From the cell containing the given text, extract its center point as (X, Y) coordinate. 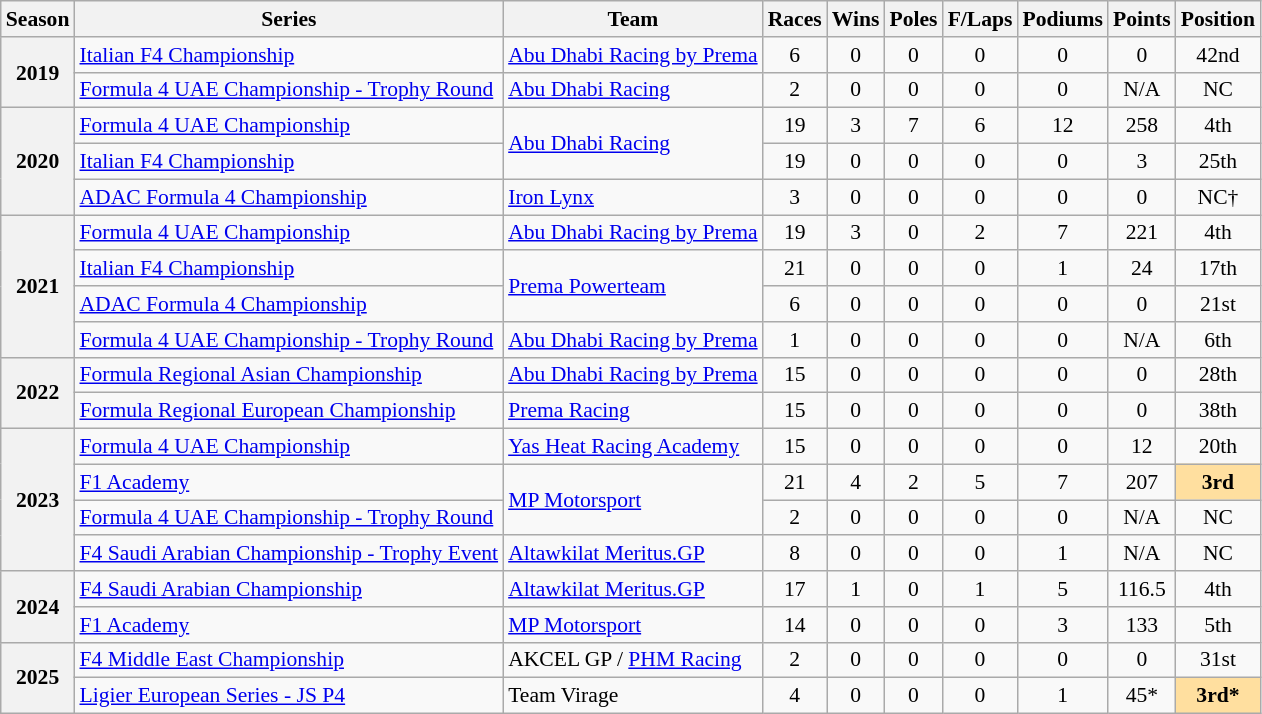
F4 Saudi Arabian Championship (288, 589)
258 (1142, 126)
Yas Heat Racing Academy (633, 447)
F4 Saudi Arabian Championship - Trophy Event (288, 554)
3rd* (1218, 696)
Poles (913, 19)
Ligier European Series - JS P4 (288, 696)
45* (1142, 696)
Iron Lynx (633, 197)
2020 (38, 162)
20th (1218, 447)
14 (795, 625)
207 (1142, 482)
5th (1218, 625)
116.5 (1142, 589)
Season (38, 19)
3rd (1218, 482)
38th (1218, 411)
2023 (38, 500)
Points (1142, 19)
2025 (38, 678)
Races (795, 19)
42nd (1218, 55)
F4 Middle East Championship (288, 660)
Wins (856, 19)
2021 (38, 286)
28th (1218, 375)
2019 (38, 72)
17 (795, 589)
25th (1218, 162)
Formula Regional Asian Championship (288, 375)
AKCEL GP / PHM Racing (633, 660)
Team (633, 19)
221 (1142, 233)
17th (1218, 269)
21st (1218, 304)
8 (795, 554)
Team Virage (633, 696)
Prema Racing (633, 411)
2022 (38, 392)
F/Laps (980, 19)
Prema Powerteam (633, 286)
6th (1218, 340)
NC† (1218, 197)
Series (288, 19)
Formula Regional European Championship (288, 411)
2024 (38, 606)
24 (1142, 269)
133 (1142, 625)
Position (1218, 19)
31st (1218, 660)
Podiums (1062, 19)
